Capture the cell that displays the provided text and extract its (x, y) central coordinate. 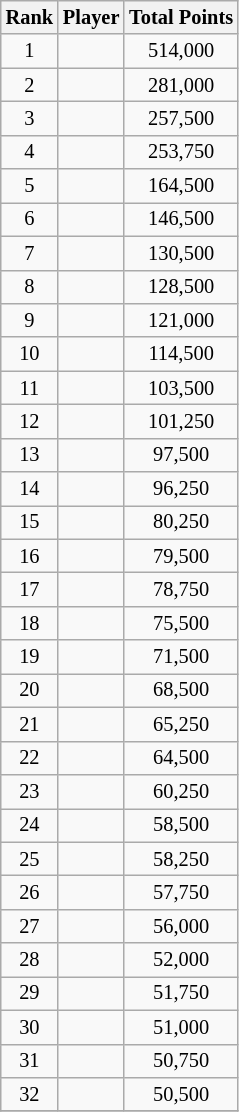
Player (91, 17)
58,500 (181, 825)
24 (30, 825)
50,500 (181, 1094)
128,500 (181, 287)
32 (30, 1094)
16 (30, 556)
22 (30, 758)
71,500 (181, 657)
79,500 (181, 556)
164,500 (181, 186)
30 (30, 1027)
60,250 (181, 791)
80,250 (181, 522)
5 (30, 186)
52,000 (181, 960)
51,750 (181, 993)
114,500 (181, 354)
51,000 (181, 1027)
2 (30, 85)
29 (30, 993)
21 (30, 724)
25 (30, 859)
65,250 (181, 724)
14 (30, 489)
18 (30, 623)
78,750 (181, 589)
31 (30, 1061)
75,500 (181, 623)
50,750 (181, 1061)
103,500 (181, 388)
17 (30, 589)
19 (30, 657)
15 (30, 522)
96,250 (181, 489)
514,000 (181, 51)
28 (30, 960)
4 (30, 152)
57,750 (181, 892)
7 (30, 253)
64,500 (181, 758)
1 (30, 51)
23 (30, 791)
146,500 (181, 219)
11 (30, 388)
257,500 (181, 118)
27 (30, 926)
Total Points (181, 17)
68,500 (181, 690)
130,500 (181, 253)
253,750 (181, 152)
Rank (30, 17)
13 (30, 455)
281,000 (181, 85)
12 (30, 421)
8 (30, 287)
6 (30, 219)
58,250 (181, 859)
10 (30, 354)
20 (30, 690)
97,500 (181, 455)
3 (30, 118)
101,250 (181, 421)
56,000 (181, 926)
9 (30, 320)
26 (30, 892)
121,000 (181, 320)
